Return [x, y] of the center of cell containing provided text 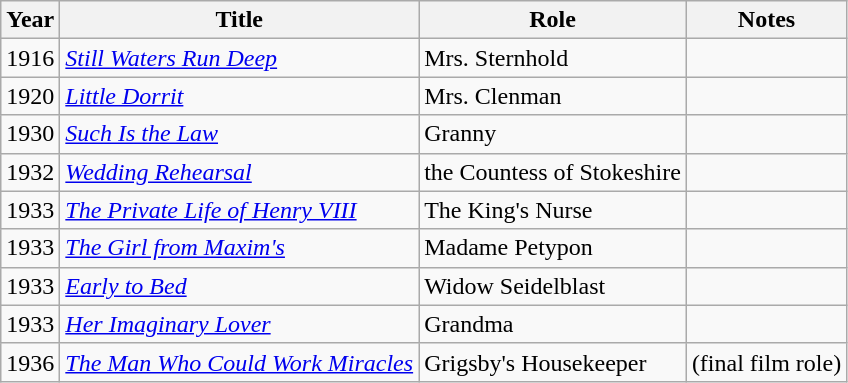
Mrs. Clenman [553, 96]
Year [30, 20]
Role [553, 20]
1932 [30, 172]
1936 [30, 362]
Mrs. Sternhold [553, 58]
The Private Life of Henry VIII [240, 210]
Granny [553, 134]
Grigsby's Housekeeper [553, 362]
Madame Petypon [553, 248]
Widow Seidelblast [553, 286]
1916 [30, 58]
(final film role) [766, 362]
Her Imaginary Lover [240, 324]
1930 [30, 134]
Such Is the Law [240, 134]
1920 [30, 96]
Early to Bed [240, 286]
Still Waters Run Deep [240, 58]
The Man Who Could Work Miracles [240, 362]
Wedding Rehearsal [240, 172]
The Girl from Maxim's [240, 248]
Notes [766, 20]
Little Dorrit [240, 96]
the Countess of Stokeshire [553, 172]
Grandma [553, 324]
Title [240, 20]
The King's Nurse [553, 210]
